Pinpoint the cell where the given text exists, returning its (x, y) midpoint coordinate. 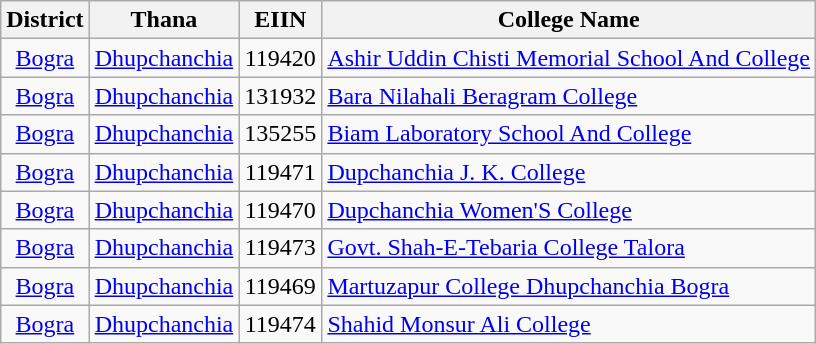
Dupchanchia Women'S College (569, 210)
EIIN (280, 20)
119469 (280, 286)
119420 (280, 58)
119474 (280, 324)
Ashir Uddin Chisti Memorial School And College (569, 58)
College Name (569, 20)
119471 (280, 172)
Govt. Shah-E-Tebaria College Talora (569, 248)
Shahid Monsur Ali College (569, 324)
District (45, 20)
Martuzapur College Dhupchanchia Bogra (569, 286)
Thana (164, 20)
Biam Laboratory School And College (569, 134)
Bara Nilahali Beragram College (569, 96)
Dupchanchia J. K. College (569, 172)
131932 (280, 96)
119470 (280, 210)
119473 (280, 248)
135255 (280, 134)
